Return the (X, Y) coordinate for the center point of the cell that contains the specified text.  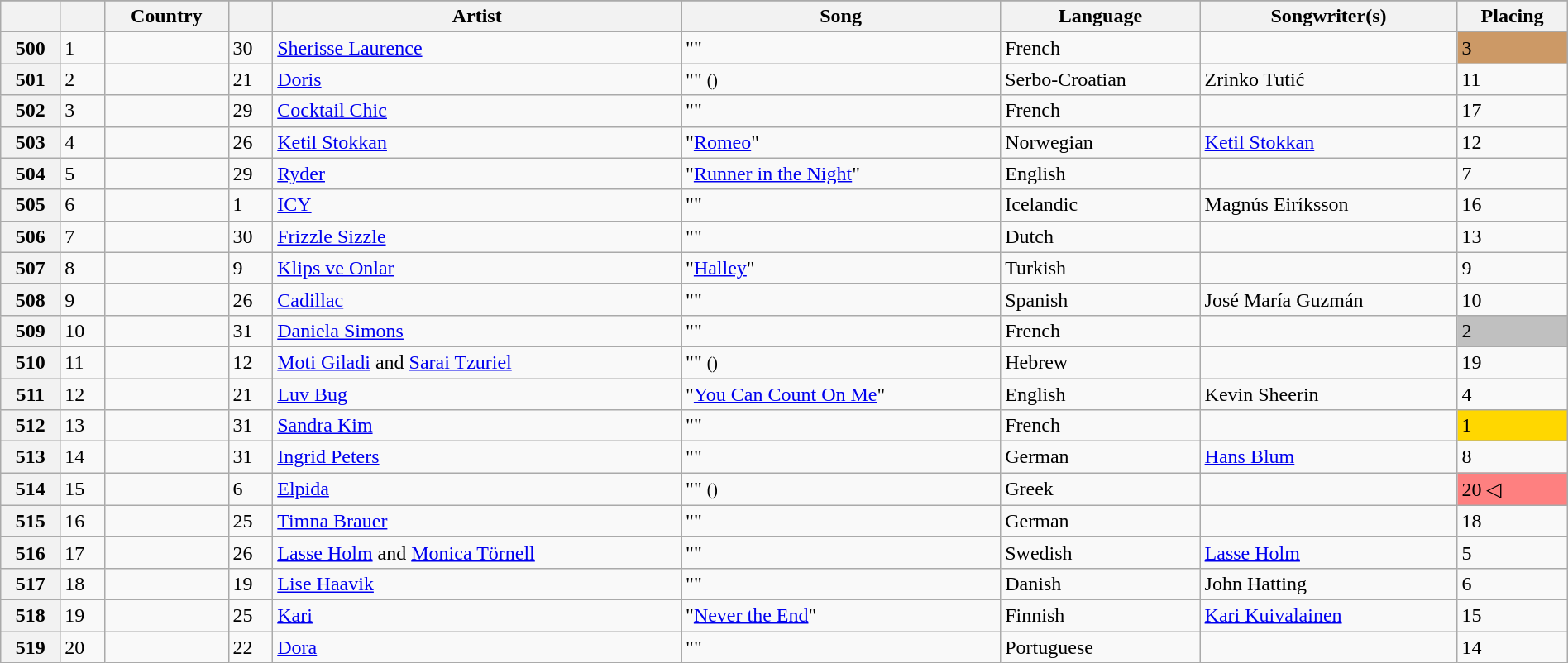
Sandra Kim (477, 426)
ICY (477, 205)
Ryder (477, 174)
Sherisse Laurence (477, 48)
Icelandic (1100, 205)
511 (31, 394)
"Never the End" (841, 615)
20 ◁ (1512, 489)
Hebrew (1100, 362)
515 (31, 521)
José María Guzmán (1328, 299)
513 (31, 457)
Language (1100, 17)
Dora (477, 647)
501 (31, 79)
505 (31, 205)
22 (251, 647)
John Hatting (1328, 584)
Turkish (1100, 268)
518 (31, 615)
Cadillac (477, 299)
Swedish (1100, 552)
Spanish (1100, 299)
Serbo-Croatian (1100, 79)
Lise Haavik (477, 584)
517 (31, 584)
507 (31, 268)
Zrinko Tutić (1328, 79)
Timna Brauer (477, 521)
Lasse Holm (1328, 552)
Daniela Simons (477, 331)
Luv Bug (477, 394)
Ingrid Peters (477, 457)
Greek (1100, 489)
Magnús Eiríksson (1328, 205)
506 (31, 236)
20 (83, 647)
"Runner in the Night" (841, 174)
503 (31, 142)
Doris (477, 79)
Dutch (1100, 236)
Portuguese (1100, 647)
Country (166, 17)
Kari (477, 615)
Kari Kuivalainen (1328, 615)
Elpida (477, 489)
516 (31, 552)
Cocktail Chic (477, 111)
504 (31, 174)
519 (31, 647)
Kevin Sheerin (1328, 394)
509 (31, 331)
"Romeo" (841, 142)
Norwegian (1100, 142)
Songwriter(s) (1328, 17)
"Halley" (841, 268)
Moti Giladi and Sarai Tzuriel (477, 362)
Placing (1512, 17)
510 (31, 362)
508 (31, 299)
500 (31, 48)
512 (31, 426)
Hans Blum (1328, 457)
502 (31, 111)
"You Can Count On Me" (841, 394)
Frizzle Sizzle (477, 236)
Klips ve Onlar (477, 268)
Lasse Holm and Monica Törnell (477, 552)
Song (841, 17)
514 (31, 489)
Danish (1100, 584)
Finnish (1100, 615)
Artist (477, 17)
